For the text-containing cell, return its midpoint in [X, Y] coordinate format. 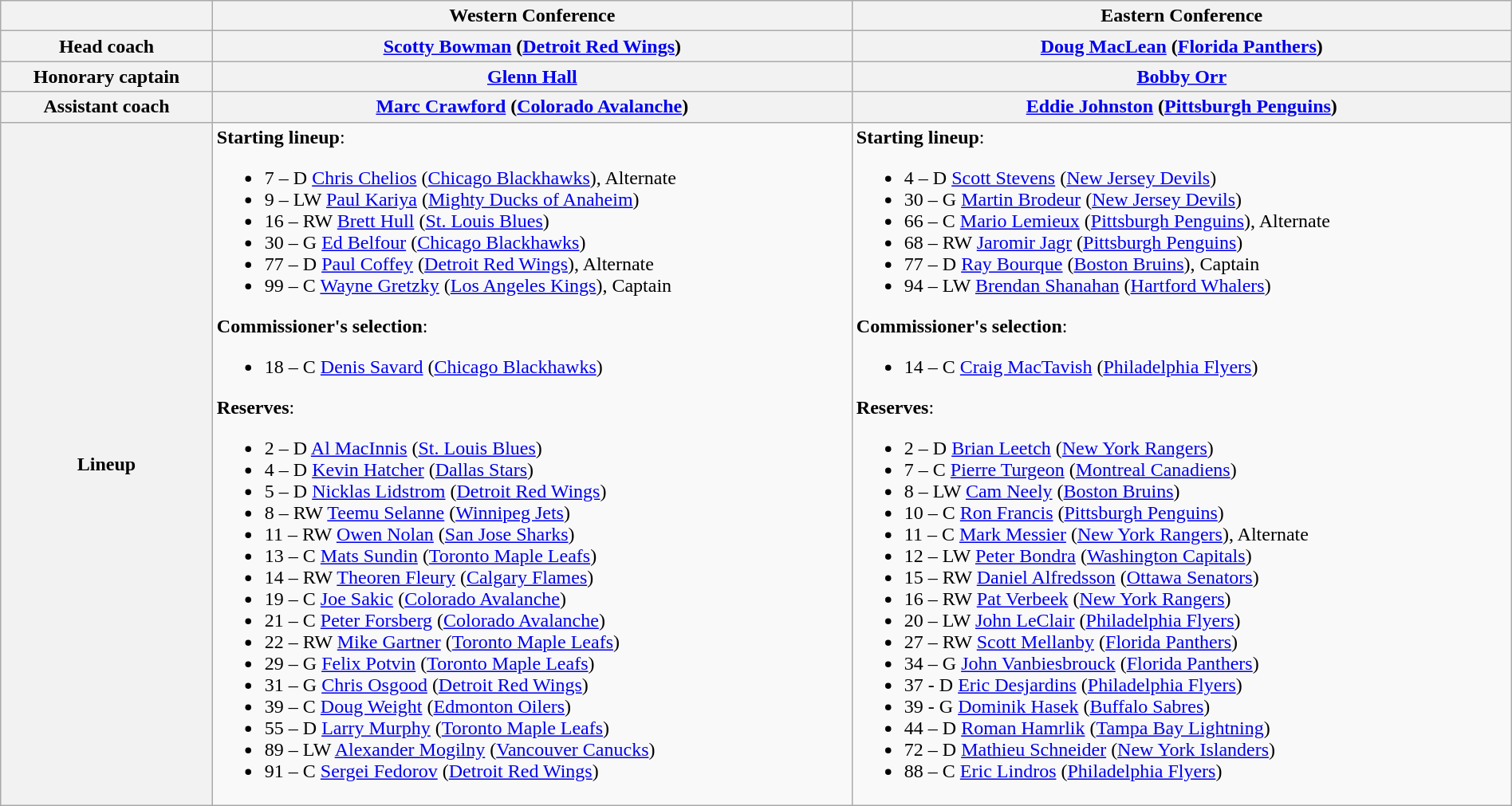
Scotty Bowman (Detroit Red Wings) [532, 46]
Honorary captain [107, 77]
Head coach [107, 46]
Western Conference [532, 16]
Doug MacLean (Florida Panthers) [1182, 46]
Glenn Hall [532, 77]
Assistant coach [107, 107]
Eddie Johnston (Pittsburgh Penguins) [1182, 107]
Marc Crawford (Colorado Avalanche) [532, 107]
Bobby Orr [1182, 77]
Eastern Conference [1182, 16]
Lineup [107, 464]
